Locate the cell with the specified text and output its (x, y) center coordinate. 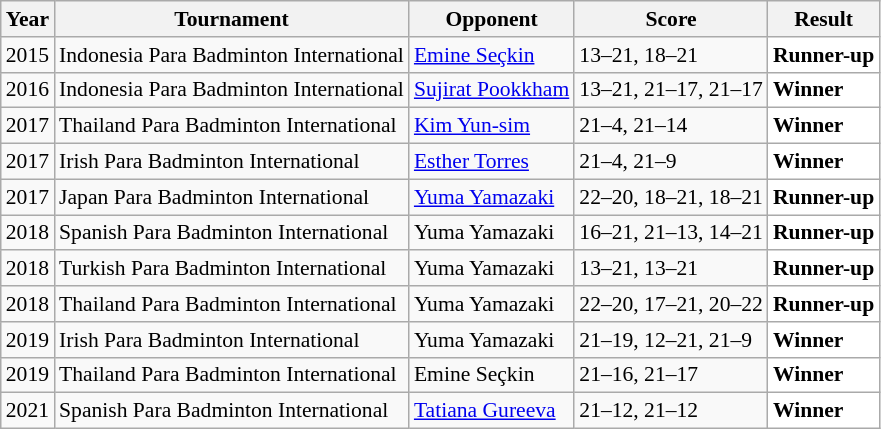
Result (824, 19)
21–12, 21–12 (671, 411)
Tournament (232, 19)
22–20, 18–21, 18–21 (671, 197)
13–21, 13–21 (671, 269)
16–21, 21–13, 14–21 (671, 233)
Kim Yun-sim (492, 126)
Sujirat Pookkham (492, 90)
Score (671, 19)
13–21, 18–21 (671, 55)
21–19, 12–21, 21–9 (671, 340)
22–20, 17–21, 20–22 (671, 304)
Opponent (492, 19)
Japan Para Badminton International (232, 197)
Esther Torres (492, 162)
Turkish Para Badminton International (232, 269)
21–4, 21–9 (671, 162)
Year (28, 19)
2015 (28, 55)
21–16, 21–17 (671, 375)
2021 (28, 411)
21–4, 21–14 (671, 126)
Tatiana Gureeva (492, 411)
2016 (28, 90)
13–21, 21–17, 21–17 (671, 90)
